Detect which cell encompasses the target text, then output its (X, Y) center coordinate. 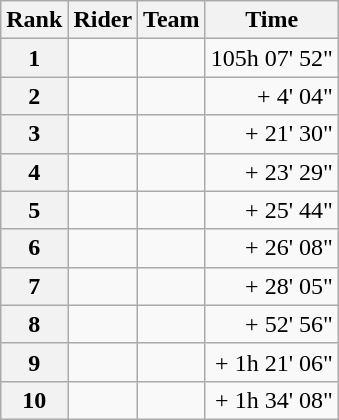
+ 23' 29" (272, 172)
Team (172, 20)
9 (34, 362)
+ 1h 34' 08" (272, 400)
6 (34, 248)
10 (34, 400)
2 (34, 96)
+ 4' 04" (272, 96)
4 (34, 172)
3 (34, 134)
+ 1h 21' 06" (272, 362)
+ 52' 56" (272, 324)
5 (34, 210)
Time (272, 20)
+ 21' 30" (272, 134)
8 (34, 324)
+ 26' 08" (272, 248)
105h 07' 52" (272, 58)
+ 25' 44" (272, 210)
Rider (103, 20)
1 (34, 58)
+ 28' 05" (272, 286)
Rank (34, 20)
7 (34, 286)
